Find where the given text appears and provide that cell's center as [x, y] coordinate. 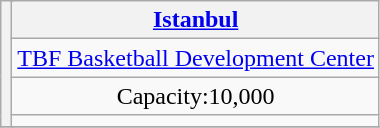
TBF Basketball Development Center [196, 58]
Capacity:10,000 [196, 96]
Istanbul [196, 20]
